Return the (X, Y) coordinate for the center point of the cell that contains the specified text.  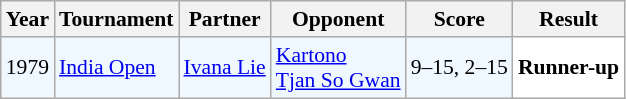
India Open (116, 68)
Tournament (116, 19)
Kartono Tjan So Gwan (338, 68)
Ivana Lie (225, 68)
9–15, 2–15 (460, 68)
Runner-up (568, 68)
Year (28, 19)
Opponent (338, 19)
Score (460, 19)
Result (568, 19)
1979 (28, 68)
Partner (225, 19)
